Pinpoint the cell where the given text exists, returning its [X, Y] midpoint coordinate. 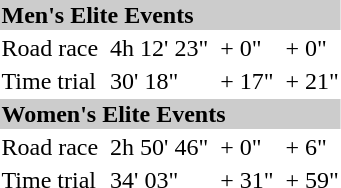
30' 18" [160, 81]
Women's Elite Events [170, 114]
+ 17" [247, 81]
Time trial [50, 81]
Men's Elite Events [170, 15]
+ 21" [312, 81]
4h 12' 23" [160, 48]
2h 50' 46" [160, 147]
+ 6" [312, 147]
